Identify which cell holds the provided text, then report its (X, Y) central coordinate. 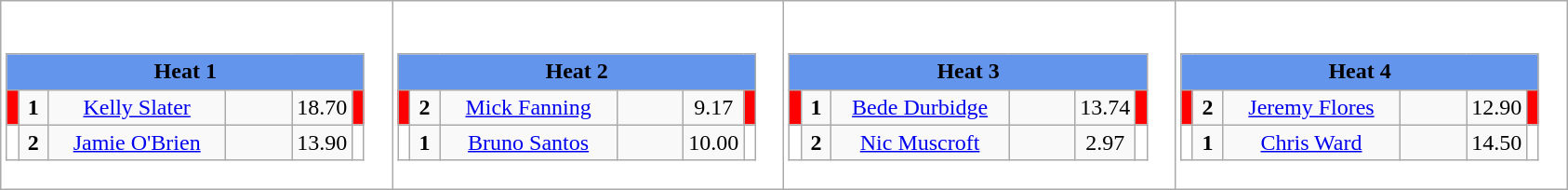
Chris Ward (1311, 142)
Heat 3 1 Bede Durbidge 13.74 2 Nic Muscroft 2.97 (980, 95)
9.17 (714, 107)
2.97 (1105, 142)
Bede Durbidge (921, 107)
Jamie O'Brien (138, 142)
12.90 (1497, 107)
14.50 (1497, 142)
Heat 2 (577, 72)
Mick Fanning (528, 107)
Heat 1 1 Kelly Slater 18.70 2 Jamie O'Brien 13.90 (197, 95)
Heat 2 2 Mick Fanning 9.17 1 Bruno Santos 10.00 (588, 95)
Heat 4 (1360, 72)
Kelly Slater (138, 107)
Nic Muscroft (921, 142)
10.00 (714, 142)
Bruno Santos (528, 142)
13.90 (322, 142)
Heat 1 (185, 72)
13.74 (1105, 107)
Jeremy Flores (1311, 107)
Heat 4 2 Jeremy Flores 12.90 1 Chris Ward 14.50 (1371, 95)
Heat 3 (968, 72)
18.70 (322, 107)
